Pinpoint the cell where the given text exists, returning its (X, Y) midpoint coordinate. 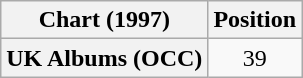
UK Albums (OCC) (104, 58)
Position (255, 20)
Chart (1997) (104, 20)
39 (255, 58)
